Return the [X, Y] coordinate for the center point of the cell that contains the specified text.  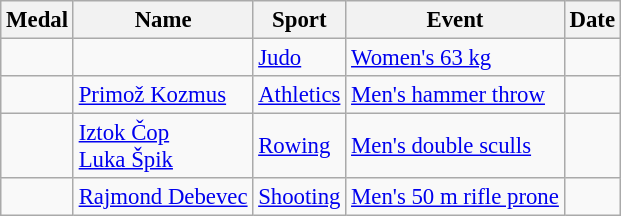
Shooting [300, 197]
Rajmond Debevec [163, 197]
Men's double sculls [455, 146]
Iztok ČopLuka Špik [163, 146]
Women's 63 kg [455, 58]
Name [163, 20]
Judo [300, 58]
Men's 50 m rifle prone [455, 197]
Medal [38, 20]
Sport [300, 20]
Date [592, 20]
Men's hammer throw [455, 95]
Athletics [300, 95]
Event [455, 20]
Rowing [300, 146]
Primož Kozmus [163, 95]
